Extract the (x, y) coordinate from the center of the cell holding the provided text.  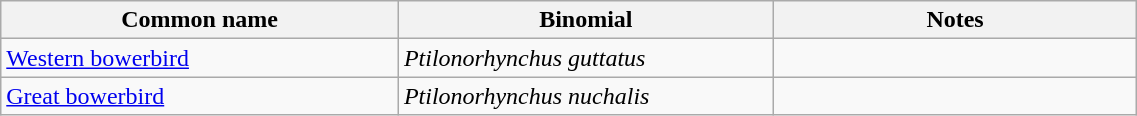
Common name (200, 20)
Ptilonorhynchus nuchalis (586, 96)
Notes (955, 20)
Ptilonorhynchus guttatus (586, 58)
Western bowerbird (200, 58)
Binomial (586, 20)
Great bowerbird (200, 96)
